Search for the cell housing the specified text and yield its (X, Y) center coordinate. 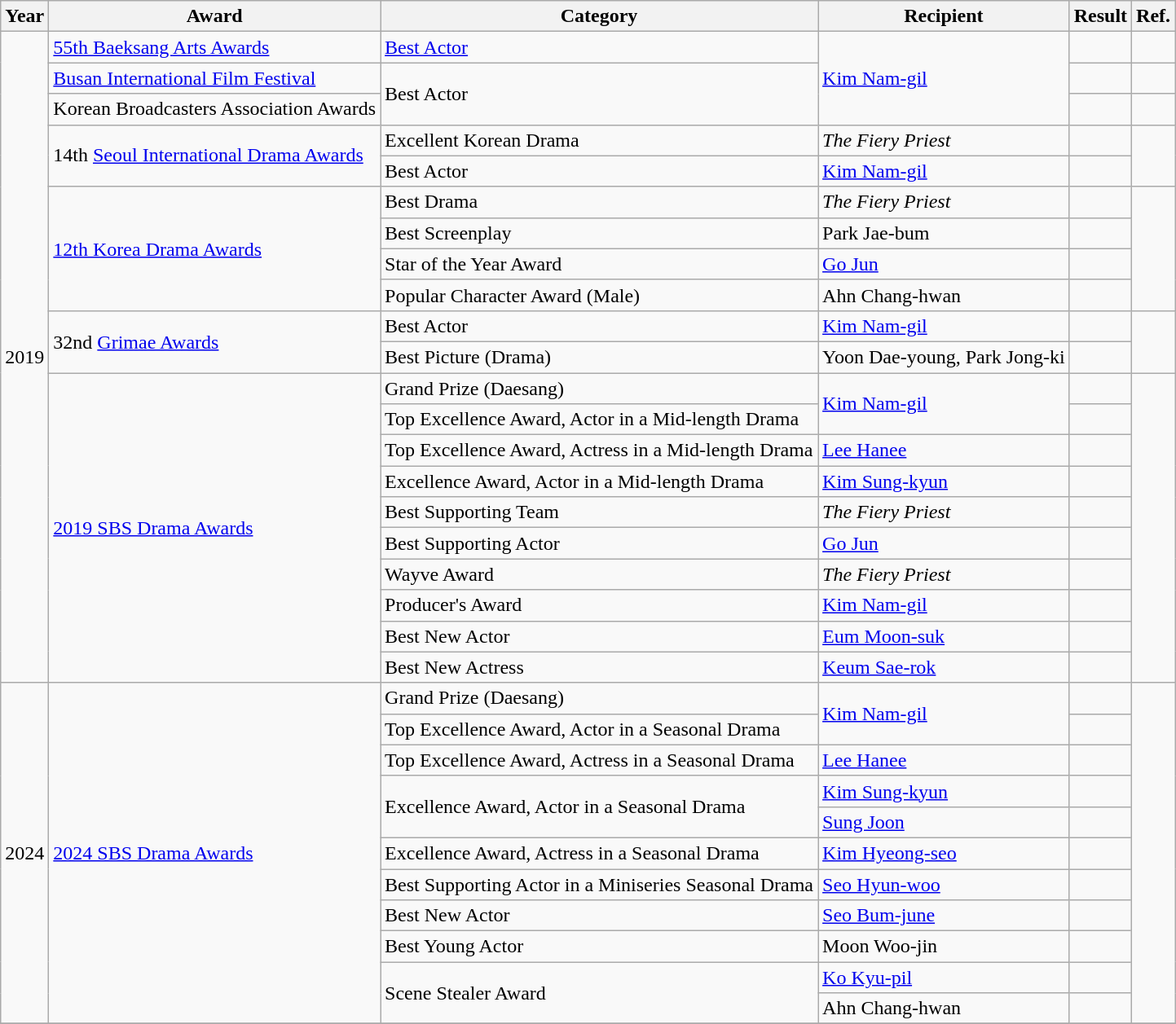
Best Supporting Team (600, 512)
Award (215, 16)
Kim Hyeong-seo (944, 853)
Ko Kyu-pil (944, 978)
32nd Grimae Awards (215, 341)
Excellent Korean Drama (600, 140)
Seo Bum-june (944, 916)
2024 SBS Drama Awards (215, 854)
Scene Stealer Award (600, 993)
Best Screenplay (600, 233)
Recipient (944, 16)
Popular Character Award (Male) (600, 295)
Sung Joon (944, 822)
Top Excellence Award, Actor in a Seasonal Drama (600, 729)
Best Supporting Actor (600, 543)
Yoon Dae-young, Park Jong-ki (944, 357)
Best Supporting Actor in a Miniseries Seasonal Drama (600, 884)
Category (600, 16)
2019 (24, 357)
Producer's Award (600, 605)
Best Drama (600, 202)
Ref. (1154, 16)
Top Excellence Award, Actor in a Mid-length Drama (600, 420)
Year (24, 16)
Moon Woo-jin (944, 947)
Top Excellence Award, Actress in a Seasonal Drama (600, 760)
Eum Moon-suk (944, 636)
2024 (24, 854)
12th Korea Drama Awards (215, 248)
Star of the Year Award (600, 264)
14th Seoul International Drama Awards (215, 156)
55th Baeksang Arts Awards (215, 47)
2019 SBS Drama Awards (215, 528)
Excellence Award, Actor in a Seasonal Drama (600, 806)
Best New Actress (600, 667)
Excellence Award, Actor in a Mid-length Drama (600, 481)
Korean Broadcasters Association Awards (215, 109)
Best Picture (Drama) (600, 357)
Result (1100, 16)
Busan International Film Festival (215, 78)
Wayve Award (600, 574)
Park Jae-bum (944, 233)
Seo Hyun-woo (944, 884)
Best Young Actor (600, 947)
Excellence Award, Actress in a Seasonal Drama (600, 853)
Top Excellence Award, Actress in a Mid-length Drama (600, 450)
Keum Sae-rok (944, 667)
